Search for the cell housing the specified text and yield its (x, y) center coordinate. 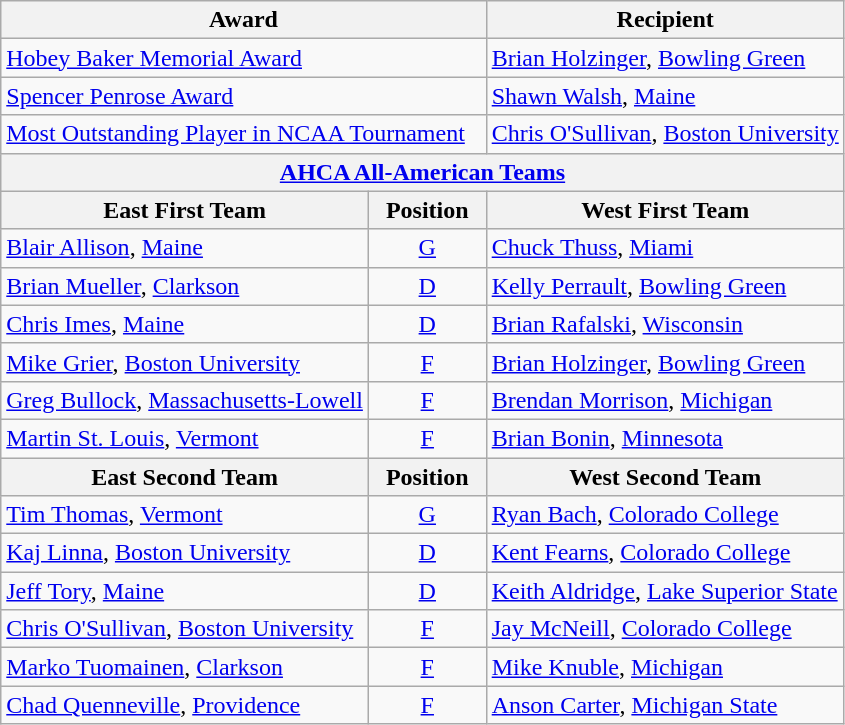
West First Team (665, 210)
Kaj Linna, Boston University (185, 553)
Martin St. Louis, Vermont (185, 438)
Chuck Thuss, Miami (665, 248)
Most Outstanding Player in NCAA Tournament (244, 134)
Brian Bonin, Minnesota (665, 438)
East Second Team (185, 477)
Brian Rafalski, Wisconsin (665, 324)
Marko Tuomainen, Clarkson (185, 667)
Tim Thomas, Vermont (185, 515)
Mike Knuble, Michigan (665, 667)
Ryan Bach, Colorado College (665, 515)
Jeff Tory, Maine (185, 591)
Blair Allison, Maine (185, 248)
Chris Imes, Maine (185, 324)
Brian Mueller, Clarkson (185, 286)
Brendan Morrison, Michigan (665, 400)
Shawn Walsh, Maine (665, 96)
Keith Aldridge, Lake Superior State (665, 591)
Spencer Penrose Award (244, 96)
Greg Bullock, Massachusetts-Lowell (185, 400)
Kelly Perrault, Bowling Green (665, 286)
Recipient (665, 20)
AHCA All-American Teams (422, 172)
Kent Fearns, Colorado College (665, 553)
Chad Quenneville, Providence (185, 705)
Jay McNeill, Colorado College (665, 629)
East First Team (185, 210)
West Second Team (665, 477)
Anson Carter, Michigan State (665, 705)
Award (244, 20)
Hobey Baker Memorial Award (244, 58)
Mike Grier, Boston University (185, 362)
